Locate the cell with the specified text and output its [x, y] center coordinate. 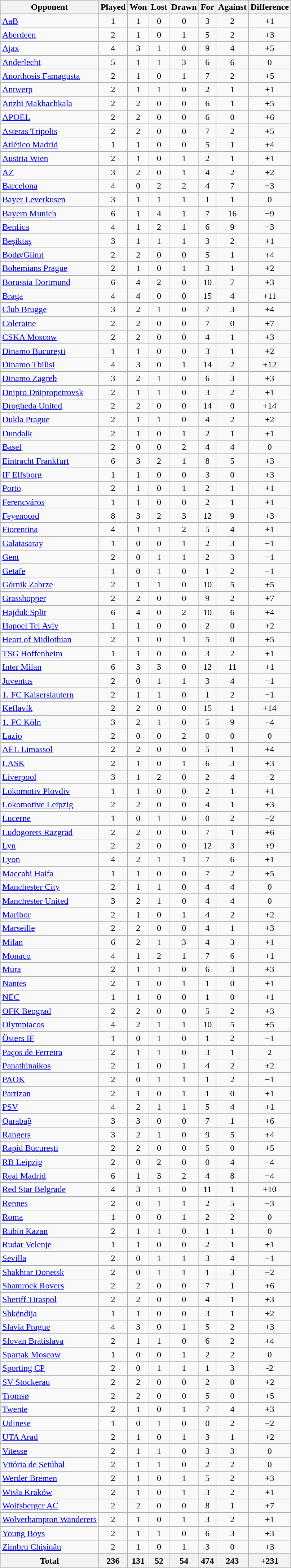
243 [232, 1561]
Wisła Kraków [50, 1492]
Manchester United [50, 901]
Real Madrid [50, 1176]
1. FC Köln [50, 722]
Dukla Prague [50, 420]
474 [207, 1561]
Manchester City [50, 887]
Zimbru Chișinău [50, 1547]
Grasshopper [50, 598]
Anorthosis Famagusta [50, 76]
Rennes [50, 1203]
Antwerp [50, 90]
Total [50, 1561]
RB Leipzig [50, 1162]
Anderlecht [50, 62]
Bayern Munich [50, 213]
TSG Hoffenheim [50, 653]
Borussia Dortmund [50, 282]
Shkëndija [50, 1313]
Olympiacos [50, 1024]
Vitória de Setúbal [50, 1464]
−9 [270, 213]
For [207, 7]
Feyenoord [50, 516]
Inter Milan [50, 667]
Barcelona [50, 186]
Mura [50, 969]
Maccabi Haifa [50, 873]
Shakhtar Donetsk [50, 1272]
Sheriff Tiraspol [50, 1300]
16 [232, 213]
NEC [50, 997]
Anzhi Makhachkala [50, 103]
Coleraine [50, 323]
Asteras Tripolis [50, 131]
Getafe [50, 571]
Lost [159, 7]
Dundalk [50, 433]
Austria Wien [50, 158]
Opponent [50, 7]
Nantes [50, 983]
Marseille [50, 928]
+10 [270, 1189]
Dnipro Dnipropetrovsk [50, 392]
Ludogorets Razgrad [50, 832]
Shamrock Rovers [50, 1286]
Bayer Leverkusen [50, 200]
Red Star Belgrade [50, 1189]
52 [159, 1561]
Qarabağ [50, 1121]
AEL Limassol [50, 750]
+12 [270, 364]
Dinamo București [50, 351]
Wolfsberger AC [50, 1506]
Rubin Kazan [50, 1231]
Club Brugge [50, 310]
236 [113, 1561]
131 [138, 1561]
Milan [50, 942]
Lokomotiv Plovdiv [50, 791]
Maribor [50, 915]
54 [184, 1561]
Hajduk Split [50, 612]
Atlético Madrid [50, 144]
Gent [50, 557]
Fiorentina [50, 530]
AZ [50, 172]
APOEL [50, 117]
Partizan [50, 1093]
Hapoel Tel Aviv [50, 626]
Roma [50, 1217]
IF Elfsborg [50, 475]
Monaco [50, 956]
Young Boys [50, 1533]
Górnik Zabrze [50, 584]
+231 [270, 1561]
SV Stockerau [50, 1382]
CSKA Moscow [50, 337]
UTA Arad [50, 1437]
Spartak Moscow [50, 1355]
Aberdeen [50, 35]
Slovan Bratislava [50, 1341]
Keflavík [50, 708]
Beşiktaş [50, 241]
Basel [50, 447]
Bodø/Glimt [50, 255]
Panathinaikos [50, 1066]
PSV [50, 1107]
Lyn [50, 846]
+11 [270, 296]
PAOK [50, 1080]
Tromsø [50, 1396]
Against [232, 7]
Drogheda United [50, 406]
Slavia Prague [50, 1327]
1. FC Kaiserslautern [50, 695]
Played [113, 7]
Paços de Ferreira [50, 1052]
Liverpool [50, 777]
Lazio [50, 736]
Galatasaray [50, 543]
Ferencváros [50, 502]
Twente [50, 1409]
Rapid București [50, 1148]
Wolverhampton Wanderers [50, 1520]
Werder Bremen [50, 1478]
Sevilla [50, 1258]
Udinese [50, 1423]
Dinamo Tbilisi [50, 364]
+9 [270, 846]
Won [138, 7]
Lucerne [50, 818]
Braga [50, 296]
Difference [270, 7]
Vitesse [50, 1451]
LASK [50, 763]
AaB [50, 21]
OFK Beograd [50, 1011]
Benfica [50, 227]
Bohemians Prague [50, 268]
Östers IF [50, 1038]
-2 [270, 1368]
Dinamo Zagreb [50, 378]
Lyon [50, 860]
Juventus [50, 681]
Rangers [50, 1135]
Rudar Velenje [50, 1244]
Heart of Midlothian [50, 640]
Drawn [184, 7]
Porto [50, 488]
Ajax [50, 48]
Eintracht Frankfurt [50, 461]
Sporting CP [50, 1368]
Lokomotive Leipzig [50, 804]
